Find where the given text appears and provide that cell's center as (x, y) coordinate. 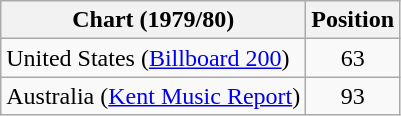
Position (353, 20)
Australia (Kent Music Report) (154, 96)
93 (353, 96)
United States (Billboard 200) (154, 58)
Chart (1979/80) (154, 20)
63 (353, 58)
